Pinpoint the cell where the given text exists, returning its [x, y] midpoint coordinate. 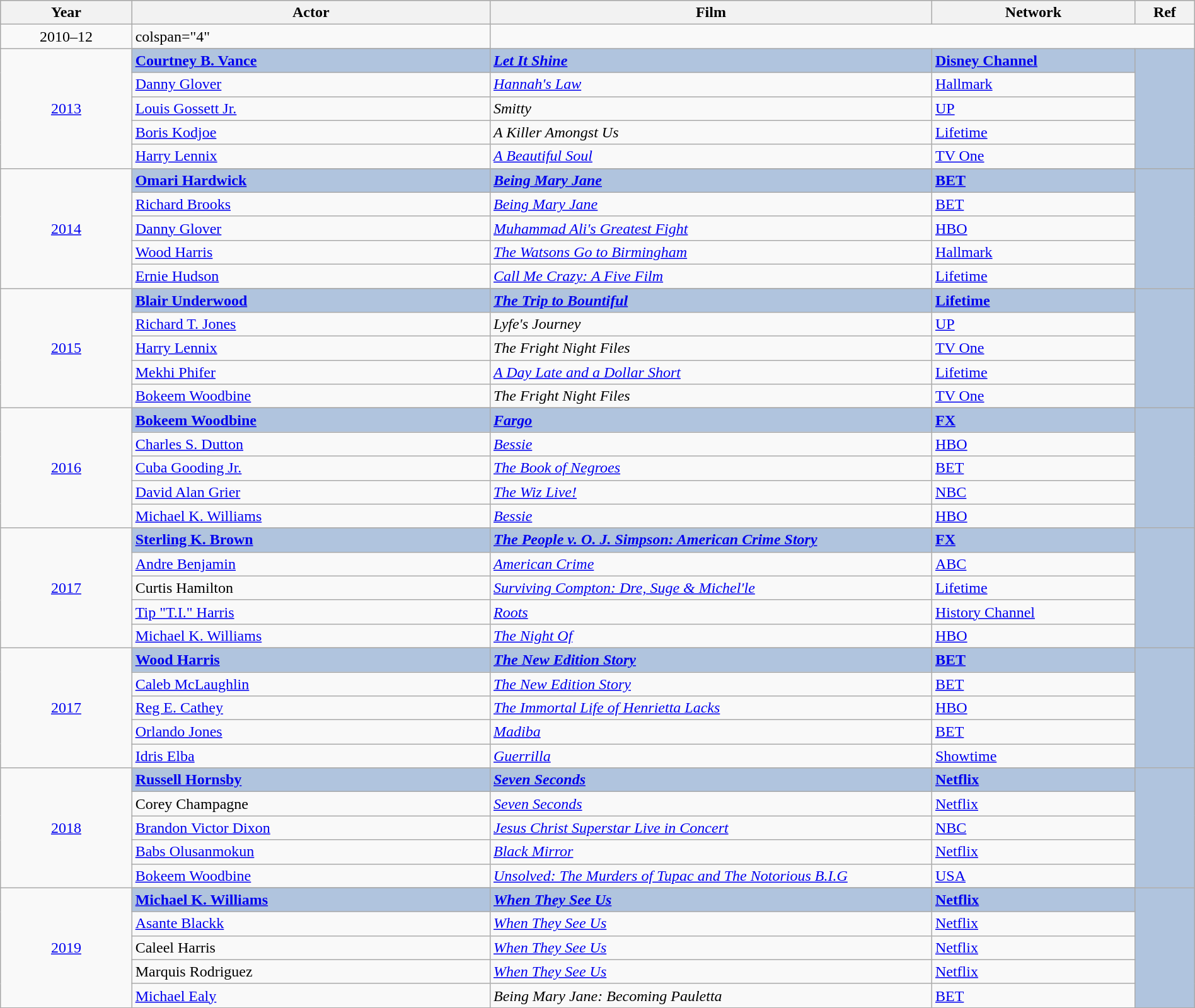
Black Mirror [711, 852]
Courtney B. Vance [311, 60]
The Watsons Go to Birmingham [711, 252]
The Trip to Bountiful [711, 301]
Surviving Compton: Dre, Suge & Michel'le [711, 588]
Omari Hardwick [311, 180]
Caleel Harris [311, 948]
2016 [66, 468]
2018 [66, 828]
Orlando Jones [311, 732]
2010–12 [66, 37]
colspan="4" [311, 37]
2014 [66, 228]
Cuba Gooding Jr. [311, 468]
Smitty [711, 108]
2019 [66, 948]
Madiba [711, 732]
Year [66, 13]
Roots [711, 612]
ABC [1033, 564]
Richard Brooks [311, 204]
The Book of Negroes [711, 468]
Showtime [1033, 756]
Curtis Hamilton [311, 588]
Lyfe's Journey [711, 324]
Let It Shine [711, 60]
Michael Ealy [311, 995]
Caleb McLaughlin [311, 684]
Mekhi Phifer [311, 372]
Unsolved: The Murders of Tupac and The Notorious B.I.G [711, 876]
Brandon Victor Dixon [311, 828]
Network [1033, 13]
The Night Of [711, 636]
Fargo [711, 420]
Hannah's Law [711, 84]
Muhammad Ali's Greatest Fight [711, 228]
Ernie Hudson [311, 276]
Richard T. Jones [311, 324]
Babs Olusanmokun [311, 852]
Tip "T.I." Harris [311, 612]
Charles S. Dutton [311, 444]
Actor [311, 13]
USA [1033, 876]
Guerrilla [711, 756]
The People v. O. J. Simpson: American Crime Story [711, 540]
Russell Hornsby [311, 780]
Boris Kodjoe [311, 132]
Blair Underwood [311, 301]
2015 [66, 348]
Film [711, 13]
Ref [1165, 13]
2013 [66, 108]
Reg E. Cathey [311, 708]
Andre Benjamin [311, 564]
Call Me Crazy: A Five Film [711, 276]
The Immortal Life of Henrietta Lacks [711, 708]
Corey Champagne [311, 804]
Asante Blackk [311, 924]
Being Mary Jane: Becoming Pauletta [711, 995]
A Day Late and a Dollar Short [711, 372]
Marquis Rodriguez [311, 971]
Disney Channel [1033, 60]
A Beautiful Soul [711, 156]
History Channel [1033, 612]
Idris Elba [311, 756]
The Wiz Live! [711, 492]
American Crime [711, 564]
Louis Gossett Jr. [311, 108]
A Killer Amongst Us [711, 132]
Sterling K. Brown [311, 540]
Jesus Christ Superstar Live in Concert [711, 828]
David Alan Grier [311, 492]
